Return (X, Y) of the center of cell containing provided text 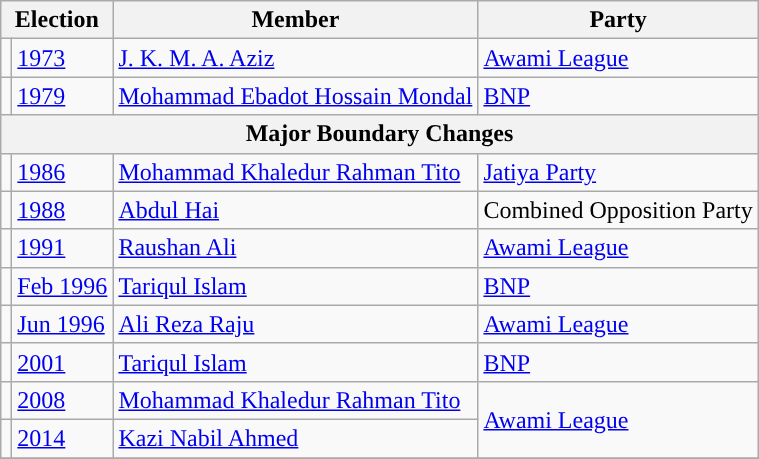
1979 (62, 96)
1988 (62, 210)
1986 (62, 172)
Kazi Nabil Ahmed (296, 438)
Mohammad Ebadot Hossain Mondal (296, 96)
Jatiya Party (618, 172)
2014 (62, 438)
Election (57, 20)
2008 (62, 400)
Abdul Hai (296, 210)
Ali Reza Raju (296, 324)
Major Boundary Changes (380, 134)
Member (296, 20)
Combined Opposition Party (618, 210)
2001 (62, 362)
Feb 1996 (62, 286)
1991 (62, 248)
Jun 1996 (62, 324)
J. K. M. A. Aziz (296, 58)
Party (618, 20)
Raushan Ali (296, 248)
1973 (62, 58)
